Locate the cell with the specified text and output its [X, Y] center coordinate. 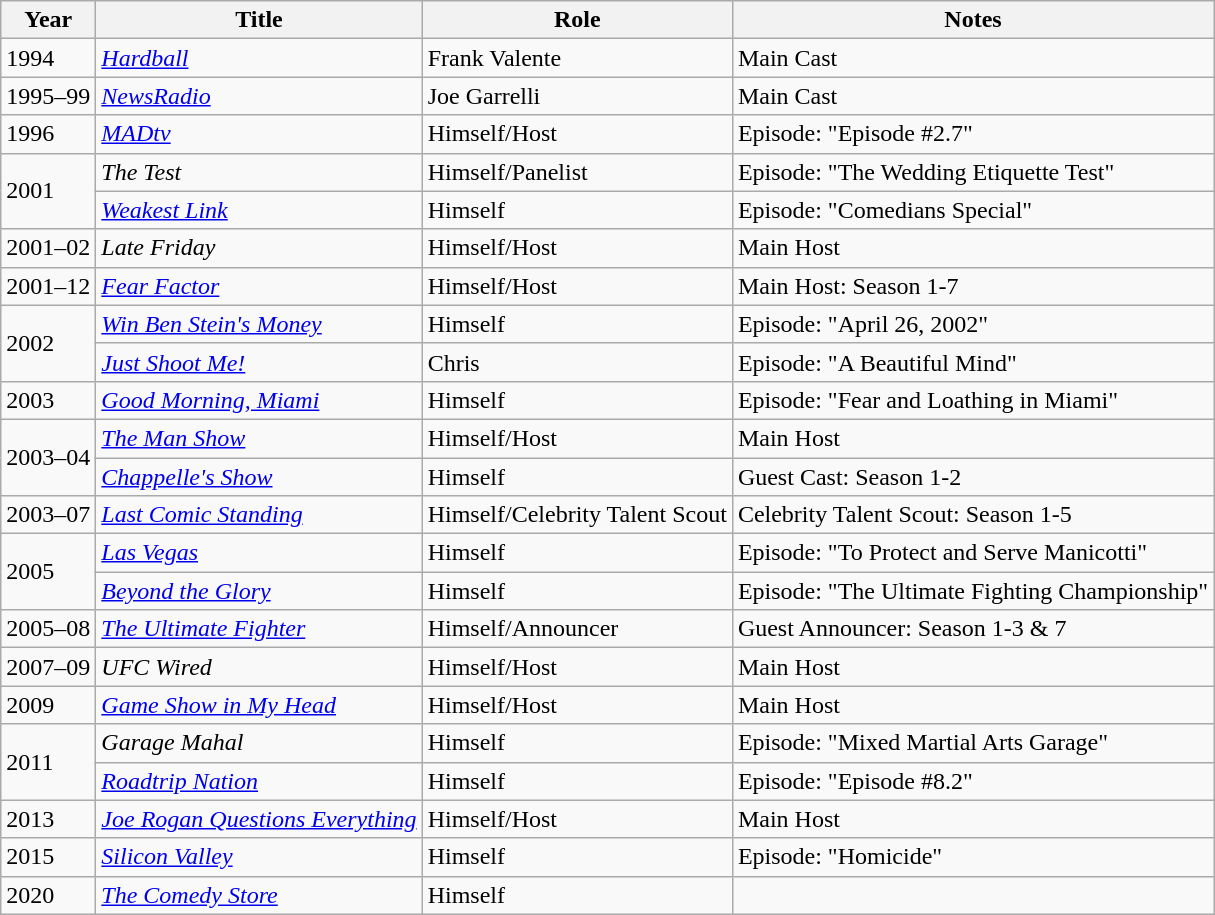
Just Shoot Me! [259, 362]
2005–08 [48, 629]
Himself/Celebrity Talent Scout [577, 515]
Good Morning, Miami [259, 400]
Roadtrip Nation [259, 781]
Himself/Panelist [577, 172]
UFC Wired [259, 667]
2003 [48, 400]
Episode: "Mixed Martial Arts Garage" [972, 743]
Year [48, 20]
1994 [48, 58]
2003–04 [48, 457]
1996 [48, 134]
2020 [48, 895]
Silicon Valley [259, 857]
Win Ben Stein's Money [259, 324]
2009 [48, 705]
Episode: "Homicide" [972, 857]
The Comedy Store [259, 895]
Himself/Announcer [577, 629]
2001 [48, 191]
Episode: "The Wedding Etiquette Test" [972, 172]
2015 [48, 857]
Joe Garrelli [577, 96]
Episode: "Fear and Loathing in Miami" [972, 400]
Role [577, 20]
2011 [48, 762]
2002 [48, 343]
Last Comic Standing [259, 515]
Title [259, 20]
Guest Announcer: Season 1-3 & 7 [972, 629]
Guest Cast: Season 1-2 [972, 477]
2013 [48, 819]
Frank Valente [577, 58]
Celebrity Talent Scout: Season 1-5 [972, 515]
Episode: "To Protect and Serve Manicotti" [972, 553]
The Ultimate Fighter [259, 629]
Episode: "Comedians Special" [972, 210]
2007–09 [48, 667]
MADtv [259, 134]
Main Host: Season 1-7 [972, 286]
Episode: "Episode #2.7" [972, 134]
Weakest Link [259, 210]
Garage Mahal [259, 743]
Joe Rogan Questions Everything [259, 819]
Hardball [259, 58]
Late Friday [259, 248]
NewsRadio [259, 96]
The Man Show [259, 438]
Las Vegas [259, 553]
Chappelle's Show [259, 477]
2001–02 [48, 248]
2003–07 [48, 515]
Beyond the Glory [259, 591]
Game Show in My Head [259, 705]
Episode: "Episode #8.2" [972, 781]
Episode: "April 26, 2002" [972, 324]
Episode: "The Ultimate Fighting Championship" [972, 591]
2001–12 [48, 286]
1995–99 [48, 96]
Episode: "A Beautiful Mind" [972, 362]
Chris [577, 362]
The Test [259, 172]
Fear Factor [259, 286]
2005 [48, 572]
Notes [972, 20]
